Scan for the cell matching the given text and deliver its (X, Y) coordinate at center. 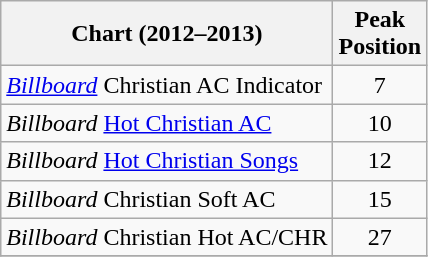
Peak Position (380, 34)
Billboard Christian Soft AC (167, 199)
10 (380, 123)
Billboard Hot Christian AC (167, 123)
15 (380, 199)
Chart (2012–2013) (167, 34)
Billboard Christian Hot AC/CHR (167, 237)
7 (380, 85)
Billboard Hot Christian Songs (167, 161)
Billboard Christian AC Indicator (167, 85)
27 (380, 237)
12 (380, 161)
